Return (X, Y) of the center of cell containing provided text 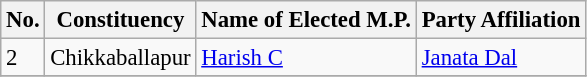
Chikkaballapur (120, 58)
Name of Elected M.P. (306, 20)
Party Affiliation (500, 20)
Constituency (120, 20)
2 (23, 58)
Harish C (306, 58)
No. (23, 20)
Janata Dal (500, 58)
